Scan for the cell matching the given text and deliver its (x, y) coordinate at center. 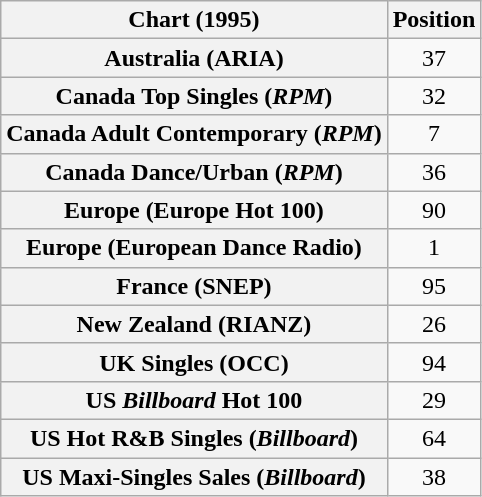
Canada Dance/Urban (RPM) (194, 172)
France (SNEP) (194, 286)
36 (434, 172)
Europe (European Dance Radio) (194, 248)
US Billboard Hot 100 (194, 400)
90 (434, 210)
29 (434, 400)
37 (434, 58)
64 (434, 438)
Canada Top Singles (RPM) (194, 96)
Australia (ARIA) (194, 58)
32 (434, 96)
7 (434, 134)
94 (434, 362)
US Maxi-Singles Sales (Billboard) (194, 477)
Europe (Europe Hot 100) (194, 210)
1 (434, 248)
95 (434, 286)
New Zealand (RIANZ) (194, 324)
US Hot R&B Singles (Billboard) (194, 438)
26 (434, 324)
Chart (1995) (194, 20)
UK Singles (OCC) (194, 362)
Canada Adult Contemporary (RPM) (194, 134)
Position (434, 20)
38 (434, 477)
